Locate the cell with the specified text and output its (x, y) center coordinate. 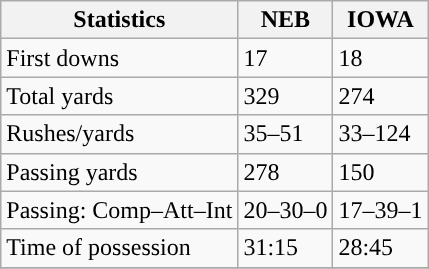
18 (380, 58)
17–39–1 (380, 210)
Passing yards (120, 172)
NEB (286, 20)
17 (286, 58)
First downs (120, 58)
274 (380, 96)
20–30–0 (286, 210)
31:15 (286, 248)
28:45 (380, 248)
IOWA (380, 20)
329 (286, 96)
150 (380, 172)
Passing: Comp–Att–Int (120, 210)
Time of possession (120, 248)
Rushes/yards (120, 134)
35–51 (286, 134)
278 (286, 172)
Statistics (120, 20)
33–124 (380, 134)
Total yards (120, 96)
